Provide the [x, y] coordinate of the cell's center where the given text is located.  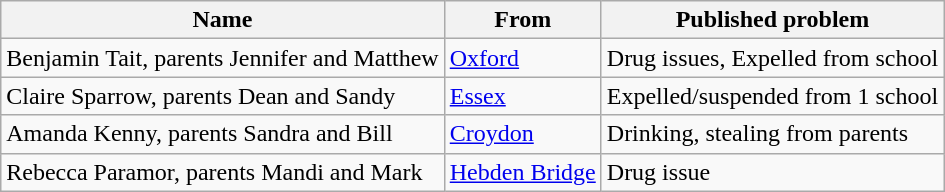
Oxford [522, 58]
Rebecca Paramor, parents Mandi and Mark [222, 172]
Croydon [522, 134]
From [522, 20]
Drug issue [772, 172]
Essex [522, 96]
Benjamin Tait, parents Jennifer and Matthew [222, 58]
Expelled/suspended from 1 school [772, 96]
Claire Sparrow, parents Dean and Sandy [222, 96]
Drinking, stealing from parents [772, 134]
Amanda Kenny, parents Sandra and Bill [222, 134]
Published problem [772, 20]
Hebden Bridge [522, 172]
Name [222, 20]
Drug issues, Expelled from school [772, 58]
